Scan for the cell matching the given text and deliver its (x, y) coordinate at center. 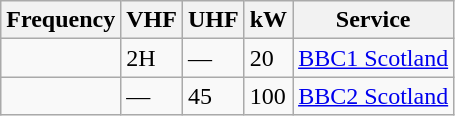
VHF (152, 20)
100 (268, 96)
Service (374, 20)
UHF (213, 20)
Frequency (61, 20)
BBC2 Scotland (374, 96)
20 (268, 58)
45 (213, 96)
BBC1 Scotland (374, 58)
2H (152, 58)
kW (268, 20)
